Return the [X, Y] coordinate for the center point of the cell that contains the specified text.  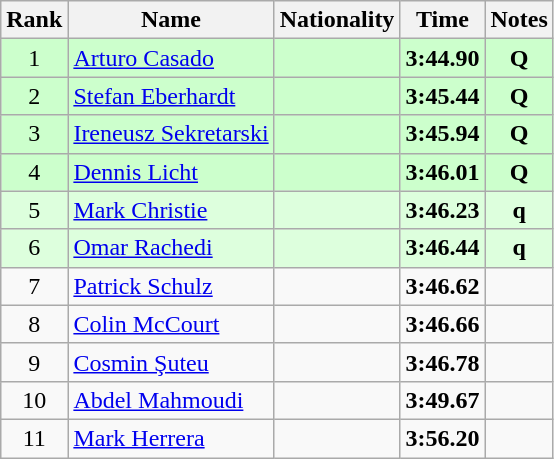
3:45.44 [442, 96]
Rank [34, 20]
1 [34, 58]
Dennis Licht [171, 172]
Cosmin Şuteu [171, 362]
Arturo Casado [171, 58]
10 [34, 400]
2 [34, 96]
Name [171, 20]
Time [442, 20]
3:45.94 [442, 134]
3:46.44 [442, 248]
3:56.20 [442, 438]
11 [34, 438]
Ireneusz Sekretarski [171, 134]
3:46.62 [442, 286]
3:44.90 [442, 58]
3:46.01 [442, 172]
Colin McCourt [171, 324]
3:46.78 [442, 362]
8 [34, 324]
Nationality [337, 20]
6 [34, 248]
Notes [519, 20]
3 [34, 134]
Patrick Schulz [171, 286]
3:49.67 [442, 400]
7 [34, 286]
9 [34, 362]
Omar Rachedi [171, 248]
5 [34, 210]
4 [34, 172]
3:46.66 [442, 324]
Stefan Eberhardt [171, 96]
Mark Christie [171, 210]
Abdel Mahmoudi [171, 400]
Mark Herrera [171, 438]
3:46.23 [442, 210]
